Pinpoint the cell where the given text exists, returning its [X, Y] midpoint coordinate. 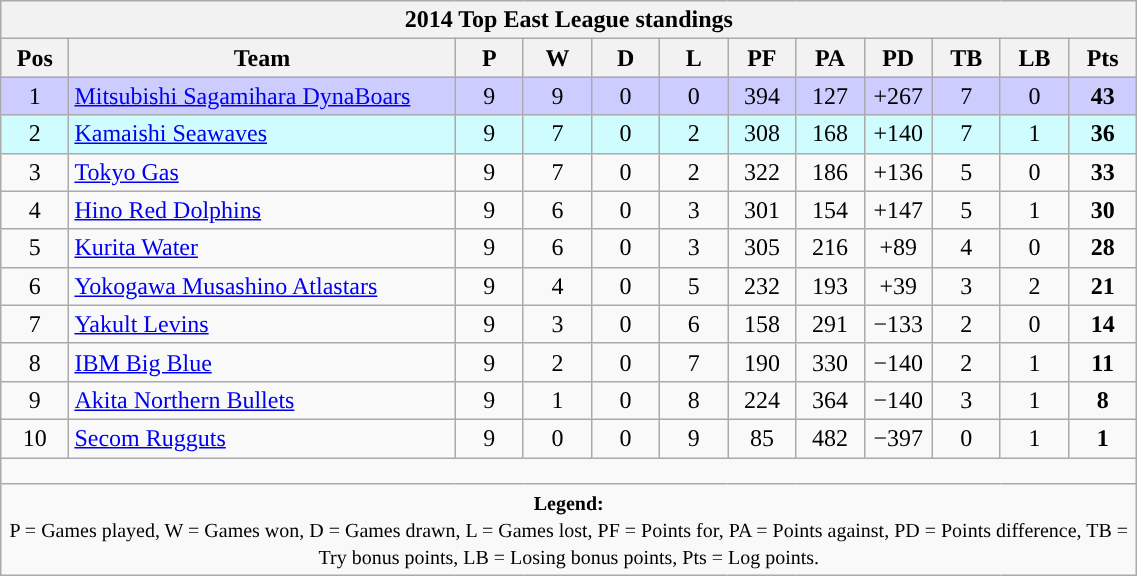
216 [830, 248]
2014 Top East League standings [569, 20]
LB [1034, 58]
IBM Big Blue [262, 362]
Kamaishi Seawaves [262, 134]
186 [830, 172]
+147 [898, 210]
−397 [898, 438]
10 [35, 438]
Yokogawa Musashino Atlastars [262, 286]
85 [762, 438]
127 [830, 96]
L [694, 58]
W [557, 58]
Pts [1103, 58]
28 [1103, 248]
Pos [35, 58]
11 [1103, 362]
330 [830, 362]
232 [762, 286]
Yakult Levins [262, 324]
482 [830, 438]
394 [762, 96]
PF [762, 58]
14 [1103, 324]
+140 [898, 134]
190 [762, 362]
322 [762, 172]
291 [830, 324]
154 [830, 210]
P [489, 58]
+39 [898, 286]
305 [762, 248]
33 [1103, 172]
158 [762, 324]
Kurita Water [262, 248]
193 [830, 286]
PA [830, 58]
−133 [898, 324]
43 [1103, 96]
224 [762, 400]
Mitsubishi Sagamihara DynaBoars [262, 96]
21 [1103, 286]
364 [830, 400]
Hino Red Dolphins [262, 210]
+267 [898, 96]
301 [762, 210]
308 [762, 134]
+136 [898, 172]
Team [262, 58]
168 [830, 134]
PD [898, 58]
Secom Rugguts [262, 438]
Tokyo Gas [262, 172]
+89 [898, 248]
30 [1103, 210]
36 [1103, 134]
TB [966, 58]
D [625, 58]
Akita Northern Bullets [262, 400]
